Return (x, y) of the center of cell containing provided text 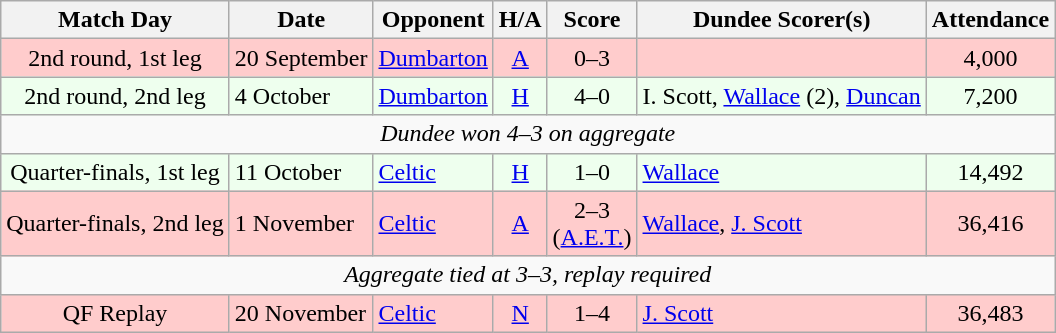
4,000 (990, 58)
4–0 (592, 96)
Quarter-finals, 2nd leg (116, 224)
Attendance (990, 20)
11 October (301, 172)
Quarter-finals, 1st leg (116, 172)
Wallace (782, 172)
2–3(A.E.T.) (592, 224)
0–3 (592, 58)
1 November (301, 224)
J. Scott (782, 313)
20 November (301, 313)
Date (301, 20)
Opponent (433, 20)
Wallace, J. Scott (782, 224)
I. Scott, Wallace (2), Duncan (782, 96)
2nd round, 2nd leg (116, 96)
QF Replay (116, 313)
36,483 (990, 313)
36,416 (990, 224)
7,200 (990, 96)
Score (592, 20)
20 September (301, 58)
1–0 (592, 172)
Aggregate tied at 3–3, replay required (528, 275)
Dundee Scorer(s) (782, 20)
H/A (520, 20)
N (520, 313)
4 October (301, 96)
1–4 (592, 313)
Dundee won 4–3 on aggregate (528, 134)
Match Day (116, 20)
14,492 (990, 172)
2nd round, 1st leg (116, 58)
